Provide the (x, y) coordinate of the cell's center where the given text is located.  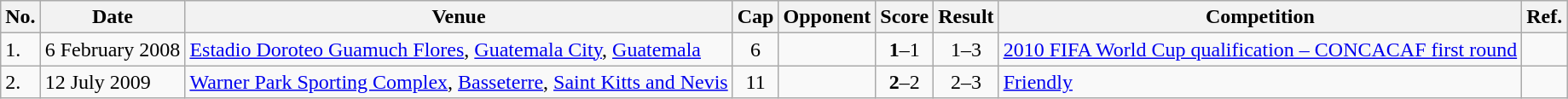
Date (113, 17)
1–3 (966, 49)
Venue (459, 17)
11 (755, 82)
2. (20, 82)
Competition (1260, 17)
6 February 2008 (113, 49)
Opponent (827, 17)
Friendly (1260, 82)
Score (905, 17)
6 (755, 49)
1–1 (905, 49)
Estadio Doroteo Guamuch Flores, Guatemala City, Guatemala (459, 49)
2–2 (905, 82)
Warner Park Sporting Complex, Basseterre, Saint Kitts and Nevis (459, 82)
2010 FIFA World Cup qualification – CONCACAF first round (1260, 49)
Ref. (1545, 17)
2–3 (966, 82)
12 July 2009 (113, 82)
Result (966, 17)
Cap (755, 17)
No. (20, 17)
1. (20, 49)
